Locate the cell with the specified text and output its [X, Y] center coordinate. 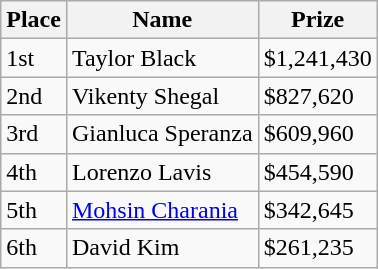
4th [34, 172]
Place [34, 20]
$342,645 [318, 210]
Vikenty Shegal [162, 96]
$609,960 [318, 134]
Lorenzo Lavis [162, 172]
1st [34, 58]
$454,590 [318, 172]
$261,235 [318, 248]
Mohsin Charania [162, 210]
2nd [34, 96]
David Kim [162, 248]
Gianluca Speranza [162, 134]
Prize [318, 20]
$827,620 [318, 96]
$1,241,430 [318, 58]
Taylor Black [162, 58]
3rd [34, 134]
Name [162, 20]
5th [34, 210]
6th [34, 248]
